Scan for the cell matching the given text and deliver its [x, y] coordinate at center. 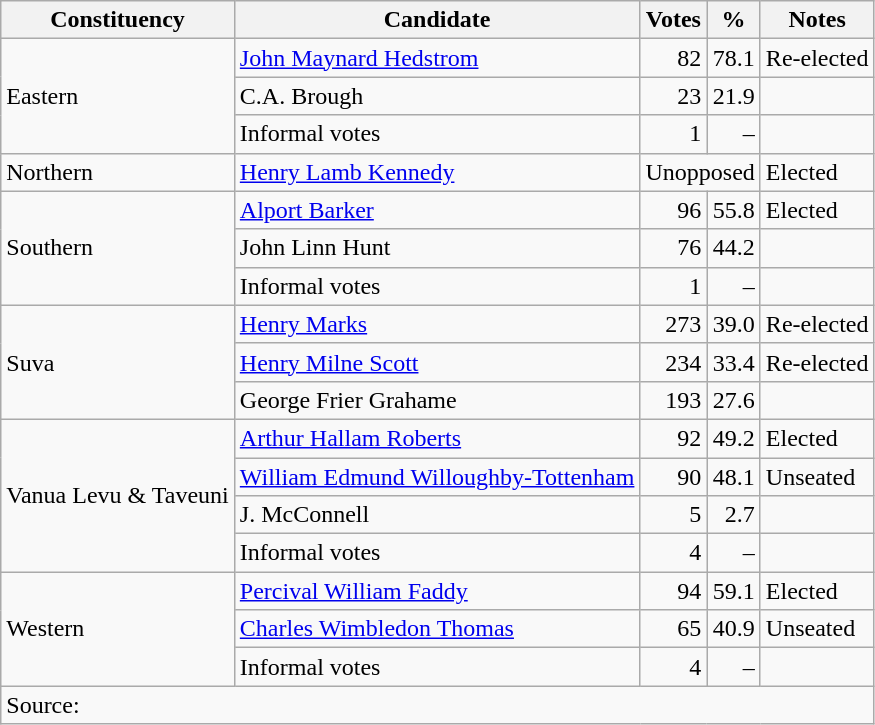
Votes [674, 20]
Candidate [437, 20]
234 [674, 362]
Henry Milne Scott [437, 362]
C.A. Brough [437, 96]
Notes [817, 20]
Vanua Levu & Taveuni [118, 495]
% [734, 20]
Northern [118, 172]
23 [674, 96]
George Frier Grahame [437, 400]
Source: [438, 705]
92 [674, 438]
49.2 [734, 438]
William Edmund Willoughby-Tottenham [437, 477]
55.8 [734, 210]
2.7 [734, 515]
Henry Marks [437, 324]
Suva [118, 362]
48.1 [734, 477]
John Maynard Hedstrom [437, 58]
5 [674, 515]
82 [674, 58]
Southern [118, 248]
Charles Wimbledon Thomas [437, 629]
Percival William Faddy [437, 591]
40.9 [734, 629]
193 [674, 400]
Eastern [118, 96]
96 [674, 210]
Henry Lamb Kennedy [437, 172]
Unopposed [700, 172]
39.0 [734, 324]
Constituency [118, 20]
59.1 [734, 591]
Western [118, 629]
76 [674, 248]
John Linn Hunt [437, 248]
65 [674, 629]
J. McConnell [437, 515]
21.9 [734, 96]
78.1 [734, 58]
44.2 [734, 248]
Alport Barker [437, 210]
27.6 [734, 400]
Arthur Hallam Roberts [437, 438]
273 [674, 324]
90 [674, 477]
33.4 [734, 362]
94 [674, 591]
